Locate the cell with the specified text and output its [x, y] center coordinate. 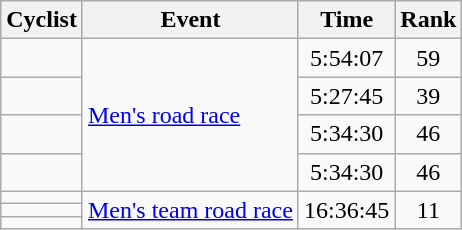
59 [428, 58]
Men's road race [190, 115]
Event [190, 20]
Time [346, 20]
Cyclist [42, 20]
5:54:07 [346, 58]
39 [428, 96]
Rank [428, 20]
5:27:45 [346, 96]
Men's team road race [190, 210]
11 [428, 210]
16:36:45 [346, 210]
